Output the [x, y] coordinate of the center of the cell containing the given text.  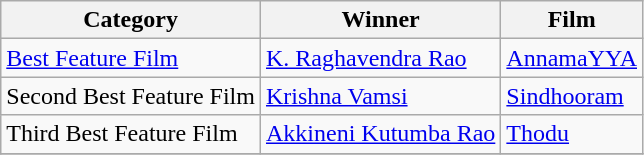
Thodu [572, 134]
Akkineni Kutumba Rao [380, 134]
Category [131, 20]
Film [572, 20]
Krishna Vamsi [380, 96]
K. Raghavendra Rao [380, 58]
Second Best Feature Film [131, 96]
Third Best Feature Film [131, 134]
Winner [380, 20]
Sindhooram [572, 96]
Best Feature Film [131, 58]
AnnamaYYA [572, 58]
